Return the [X, Y] coordinate for the center point of the cell that contains the specified text.  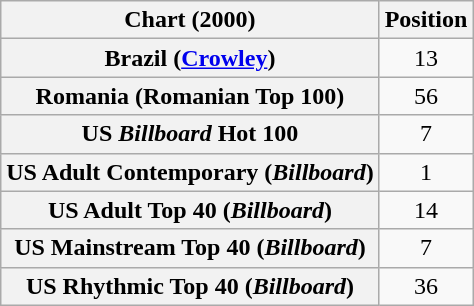
56 [426, 96]
Brazil (Crowley) [190, 58]
1 [426, 172]
US Mainstream Top 40 (Billboard) [190, 248]
Position [426, 20]
36 [426, 286]
US Rhythmic Top 40 (Billboard) [190, 286]
US Adult Contemporary (Billboard) [190, 172]
13 [426, 58]
US Adult Top 40 (Billboard) [190, 210]
Romania (Romanian Top 100) [190, 96]
Chart (2000) [190, 20]
14 [426, 210]
US Billboard Hot 100 [190, 134]
